Find where the given text appears and provide that cell's center as (x, y) coordinate. 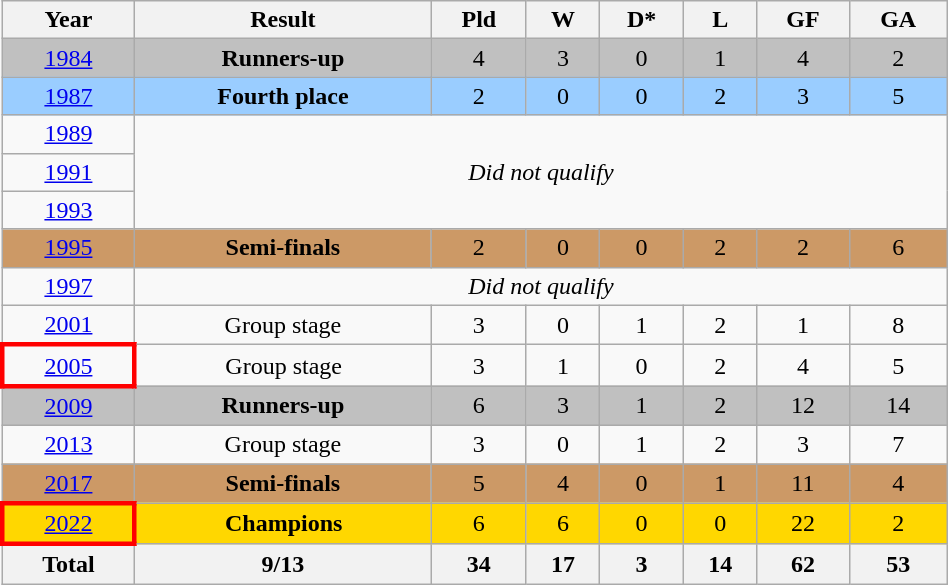
1991 (68, 172)
Pld (478, 20)
8 (898, 325)
2001 (68, 325)
1989 (68, 134)
2017 (68, 484)
1997 (68, 286)
Total (68, 564)
1995 (68, 248)
GF (803, 20)
2005 (68, 366)
Result (284, 20)
53 (898, 564)
9/13 (284, 564)
GA (898, 20)
1987 (68, 96)
2009 (68, 406)
34 (478, 564)
62 (803, 564)
D* (642, 20)
1993 (68, 210)
7 (898, 444)
2013 (68, 444)
L (720, 20)
W (562, 20)
1984 (68, 58)
Year (68, 20)
17 (562, 564)
Fourth place (284, 96)
12 (803, 406)
11 (803, 484)
2022 (68, 524)
22 (803, 524)
Champions (284, 524)
